Locate the cell with the specified text and output its (X, Y) center coordinate. 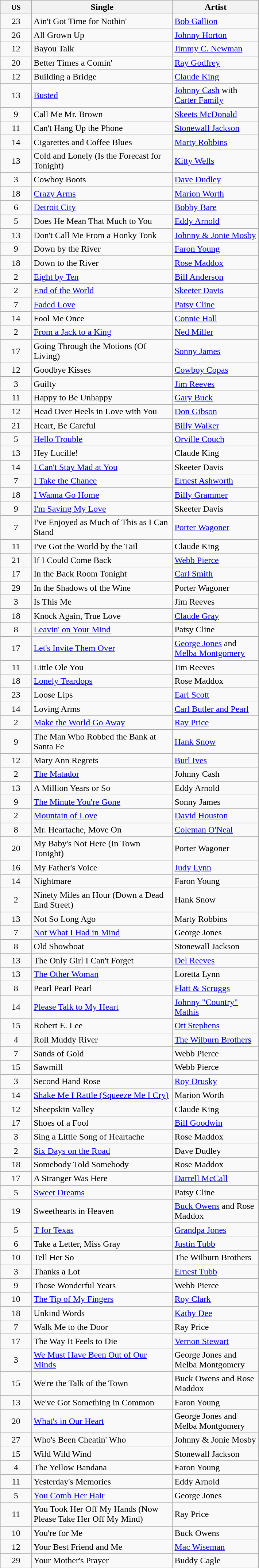
Eight by Ten (102, 277)
We Must Have Been Out of Our Minds (102, 1359)
The Matador (102, 774)
Pearl Pearl Pearl (102, 988)
Ray Godfrey (216, 63)
Walk Me to the Door (102, 1327)
Goodbye Kisses (102, 370)
If I Could Come Back (102, 560)
I've Enjoyed as Much of This as I Can Stand (102, 527)
Loretta Lynn (216, 974)
Darrell McCall (216, 1179)
Skeets McDonald (216, 114)
Shake Me I Rattle (Squeeze Me I Cry) (102, 1095)
Jimmy C. Newman (216, 49)
Head Over Heels in Love with You (102, 411)
Grandpa Jones (216, 1230)
I Take the Chance (102, 481)
Sing a Little Song of Heartache (102, 1137)
Ott Stephens (216, 1026)
Unkind Words (102, 1313)
Better Times a Comin' (102, 63)
You're for Me (102, 1533)
Robert E. Lee (102, 1026)
Ernest Ashworth (216, 481)
Single (102, 7)
Crazy Arms (102, 194)
Flatt & Scruggs (216, 988)
Artist (216, 7)
Johnny Horton (216, 35)
Happy to Be Unhappy (102, 397)
You Comb Her Hair (102, 1495)
Roy Drusky (216, 1081)
All Grown Up (102, 35)
A Million Years or So (102, 788)
Sands of Gold (102, 1053)
Sawmill (102, 1067)
I Can't Stay Mad at You (102, 467)
Johnny Cash (216, 774)
Bill Goodwin (216, 1123)
Earl Scott (216, 695)
Please Talk to My Heart (102, 1007)
Kitty Wells (216, 160)
The Man Who Robbed the Bank at Santa Fe (102, 742)
Shoes of a Fool (102, 1123)
Billy Walker (216, 426)
Mary Ann Regrets (102, 760)
Connie Hall (216, 318)
The Tip of My Fingers (102, 1299)
Cold and Lonely (Is the Forecast for Tonight) (102, 160)
Those Wonderful Years (102, 1285)
Bill Anderson (216, 277)
Ninety Miles an Hour (Down a Dead End Street) (102, 900)
Loose Lips (102, 695)
Cowboy Boots (102, 179)
David Houston (216, 816)
Going Through the Motions (Of Living) (102, 351)
Little Ole You (102, 667)
The Way It Feels to Die (102, 1341)
Burl Ives (216, 760)
Let's Invite Them Over (102, 648)
Hello Trouble (102, 439)
Call Me Mr. Brown (102, 114)
Mountain of Love (102, 816)
Not What I Had in Mind (102, 933)
Orville Couch (216, 439)
Del Reeves (216, 960)
Ernest Tubb (216, 1272)
Thanks a Lot (102, 1272)
Lonely Teardops (102, 681)
We've Got Something in Common (102, 1402)
Don't Call Me From a Honky Tonk (102, 235)
Detroit City (102, 207)
Bobby Bare (216, 207)
Leavin' on Your Mind (102, 629)
I've Got the World by the Tail (102, 546)
Roll Muddy River (102, 1040)
I Wanna Go Home (102, 495)
Cowboy Copas (216, 370)
Not So Long Ago (102, 919)
Don Gibson (216, 411)
The Only Girl I Can't Forget (102, 960)
Billy Grammer (216, 495)
Who's Been Cheatin' Who (102, 1440)
Faded Love (102, 304)
Sheepskin Valley (102, 1109)
T for Texas (102, 1230)
Building a Bridge (102, 77)
Take a Letter, Miss Gray (102, 1244)
Mac Wiseman (216, 1547)
Coleman O'Neal (216, 830)
Buddy Cagle (216, 1561)
Bayou Talk (102, 49)
Tell Her So (102, 1258)
Bob Gallion (216, 21)
Roy Clark (216, 1299)
Carl Smith (216, 574)
Your Best Friend and Me (102, 1547)
Heart, Be Careful (102, 426)
Loving Arms (102, 709)
From a Jack to a King (102, 332)
Johnny "Country" Mathis (216, 1007)
Is This Me (102, 602)
Kathy Dee (216, 1313)
Judy Lynn (216, 867)
My Baby's Not Here (In Town Tonight) (102, 848)
Six Days on the Road (102, 1150)
The Yellow Bandana (102, 1468)
Your Mother's Prayer (102, 1561)
Claude Gray (216, 616)
My Father's Voice (102, 867)
Vernon Stewart (216, 1341)
US (16, 7)
I'm Saving My Love (102, 509)
19 (16, 1211)
Guilty (102, 384)
In the Shadows of the Wine (102, 588)
Johnny Cash with Carter Family (216, 96)
Old Showboat (102, 947)
Somebody Told Somebody (102, 1165)
Gary Buck (216, 397)
Does He Mean That Much to You (102, 221)
Buck Owens (216, 1533)
Ned Miller (216, 332)
Mr. Heartache, Move On (102, 830)
Nightmare (102, 881)
Can't Hang Up the Phone (102, 128)
Make the World Go Away (102, 723)
The Other Woman (102, 974)
End of the World (102, 291)
Second Hand Rose (102, 1081)
Down by the River (102, 249)
Carl Butler and Pearl (216, 709)
Sweethearts in Heaven (102, 1211)
Yesterday's Memories (102, 1482)
What's in Our Heart (102, 1421)
Ain't Got Time for Nothin' (102, 21)
Wild Wild Wind (102, 1454)
Sweet Dreams (102, 1192)
Busted (102, 96)
In the Back Room Tonight (102, 574)
Hey Lucille! (102, 453)
Justin Tubb (216, 1244)
A Stranger Was Here (102, 1179)
Fool Me Once (102, 318)
27 (16, 1440)
16 (16, 867)
You Took Her Off My Hands (Now Please Take Her Off My Mind) (102, 1514)
Knock Again, True Love (102, 616)
26 (16, 35)
We're the Talk of the Town (102, 1383)
Down to the River (102, 263)
The Minute You're Gone (102, 802)
Cigarettes and Coffee Blues (102, 142)
